Identify which cell holds the provided text, then report its (X, Y) central coordinate. 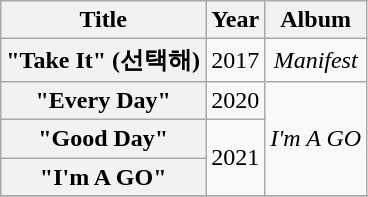
Manifest (316, 60)
Album (316, 20)
2021 (236, 157)
Year (236, 20)
I'm A GO (316, 138)
Title (104, 20)
2020 (236, 100)
2017 (236, 60)
"I'm A GO" (104, 177)
"Good Day" (104, 138)
"Every Day" (104, 100)
"Take It" (선택해) (104, 60)
